Capture the cell that displays the provided text and extract its (x, y) central coordinate. 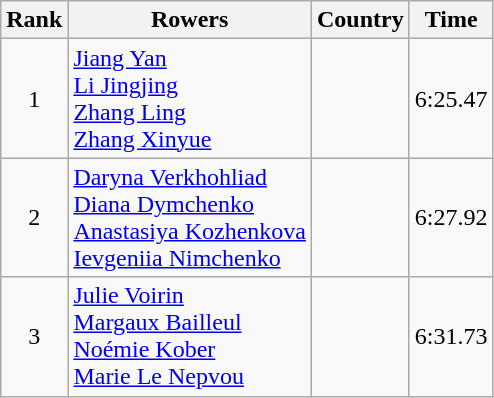
1 (34, 98)
6:27.92 (451, 218)
Time (451, 20)
Rowers (190, 20)
3 (34, 336)
Country (361, 20)
6:31.73 (451, 336)
Jiang YanLi JingjingZhang LingZhang Xinyue (190, 98)
Julie VoirinMargaux BailleulNoémie KoberMarie Le Nepvou (190, 336)
6:25.47 (451, 98)
2 (34, 218)
Rank (34, 20)
Daryna VerkhohliadDiana DymchenkoAnastasiya KozhenkovaIevgeniia Nimchenko (190, 218)
